Output the (x, y) coordinate of the center of the cell containing the given text.  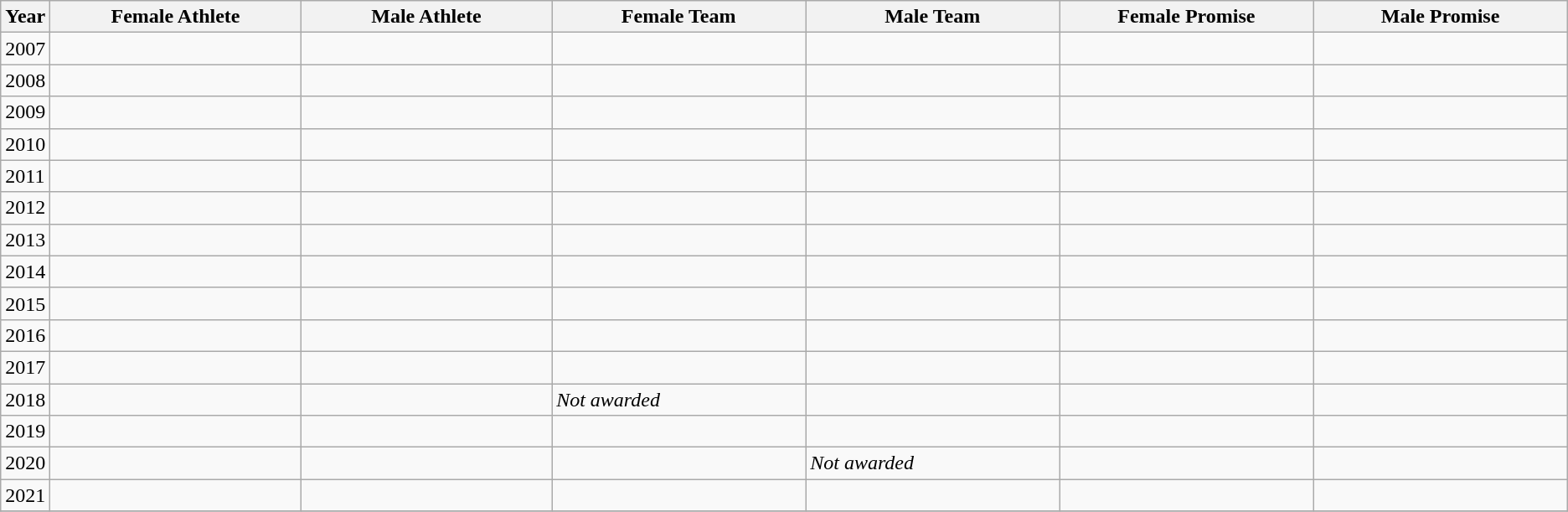
2009 (25, 112)
Year (25, 17)
2018 (25, 400)
Female Athlete (176, 17)
Male Promise (1441, 17)
2008 (25, 80)
2011 (25, 176)
2010 (25, 144)
Male Team (933, 17)
Female Promise (1186, 17)
2007 (25, 49)
2017 (25, 367)
2020 (25, 463)
2016 (25, 335)
2013 (25, 240)
2021 (25, 495)
2015 (25, 303)
Male Athlete (426, 17)
2012 (25, 208)
2014 (25, 272)
Female Team (678, 17)
2019 (25, 432)
